Pinpoint the cell where the given text exists, returning its [x, y] midpoint coordinate. 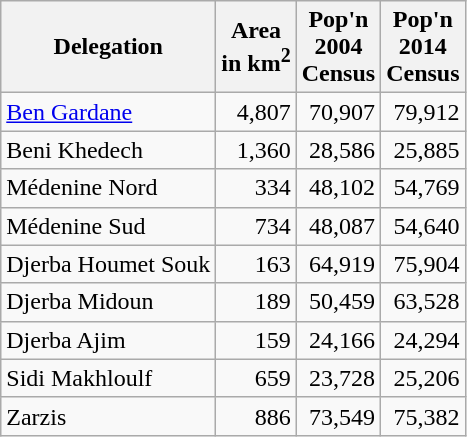
79,912 [423, 112]
75,904 [423, 264]
63,528 [423, 302]
734 [256, 226]
54,640 [423, 226]
659 [256, 378]
25,885 [423, 150]
28,586 [338, 150]
Sidi Makhloulf [108, 378]
48,087 [338, 226]
Pop'n 2014Census [423, 47]
4,807 [256, 112]
25,206 [423, 378]
886 [256, 416]
Médenine Sud [108, 226]
Delegation [108, 47]
24,294 [423, 340]
Beni Khedech [108, 150]
50,459 [338, 302]
Zarzis [108, 416]
73,549 [338, 416]
24,166 [338, 340]
159 [256, 340]
54,769 [423, 188]
Médenine Nord [108, 188]
189 [256, 302]
70,907 [338, 112]
Djerba Midoun [108, 302]
Area in km2 [256, 47]
75,382 [423, 416]
48,102 [338, 188]
Ben Gardane [108, 112]
Pop'n 2004Census [338, 47]
334 [256, 188]
163 [256, 264]
1,360 [256, 150]
64,919 [338, 264]
23,728 [338, 378]
Djerba Houmet Souk [108, 264]
Djerba Ajim [108, 340]
